Identify which cell holds the provided text, then report its (X, Y) central coordinate. 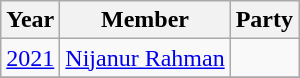
2021 (30, 58)
Nijanur Rahman (145, 58)
Year (30, 20)
Party (264, 20)
Member (145, 20)
